Find where the given text appears and provide that cell's center as [X, Y] coordinate. 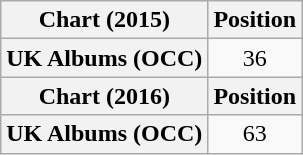
63 [255, 134]
36 [255, 58]
Chart (2015) [104, 20]
Chart (2016) [104, 96]
